Capture the cell that displays the provided text and extract its (X, Y) central coordinate. 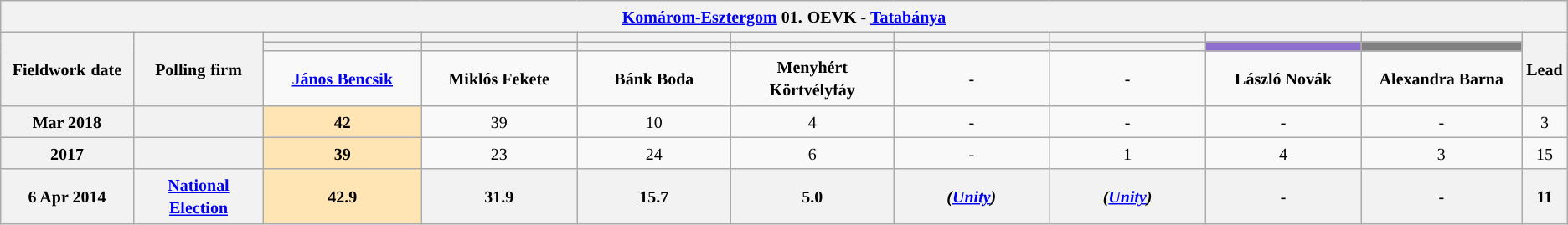
11 (1545, 196)
5.0 (812, 196)
Alexandra Barna (1442, 79)
János Bencsik (343, 79)
10 (654, 121)
Bánk Boda (654, 79)
23 (499, 153)
Miklós Fekete (499, 79)
31.9 (499, 196)
Polling firm (199, 69)
1 (1127, 153)
6 (812, 153)
2017 (67, 153)
6 Apr 2014 (67, 196)
42.9 (343, 196)
15 (1545, 153)
Menyhért Körtvélyfáy (812, 79)
Fieldwork date (67, 69)
15.7 (654, 196)
National Election (199, 196)
Mar 2018 (67, 121)
Komárom-Esztergom 01. OEVK - Tatabánya (784, 17)
Lead (1545, 69)
42 (343, 121)
24 (654, 153)
László Novák (1283, 79)
